Output the [x, y] coordinate of the center of the cell containing the given text.  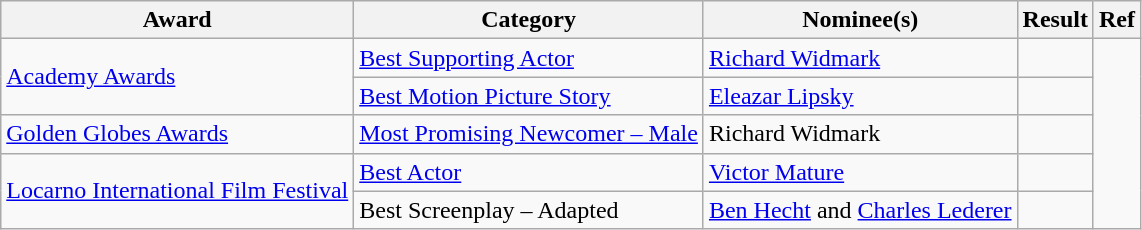
Eleazar Lipsky [860, 96]
Locarno International Film Festival [178, 191]
Academy Awards [178, 77]
Nominee(s) [860, 20]
Best Actor [529, 172]
Best Screenplay – Adapted [529, 210]
Ben Hecht and Charles Lederer [860, 210]
Best Motion Picture Story [529, 96]
Golden Globes Awards [178, 134]
Result [1055, 20]
Most Promising Newcomer – Male [529, 134]
Victor Mature [860, 172]
Award [178, 20]
Ref [1116, 20]
Category [529, 20]
Best Supporting Actor [529, 58]
